Identify which cell holds the provided text, then report its [x, y] central coordinate. 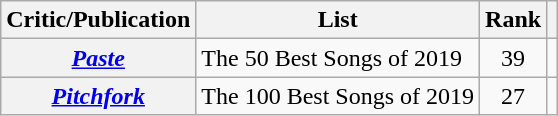
39 [514, 58]
27 [514, 96]
The 50 Best Songs of 2019 [338, 58]
Pitchfork [98, 96]
Critic/Publication [98, 20]
List [338, 20]
The 100 Best Songs of 2019 [338, 96]
Rank [514, 20]
Paste [98, 58]
